Return the [x, y] coordinate for the center point of the cell that contains the specified text.  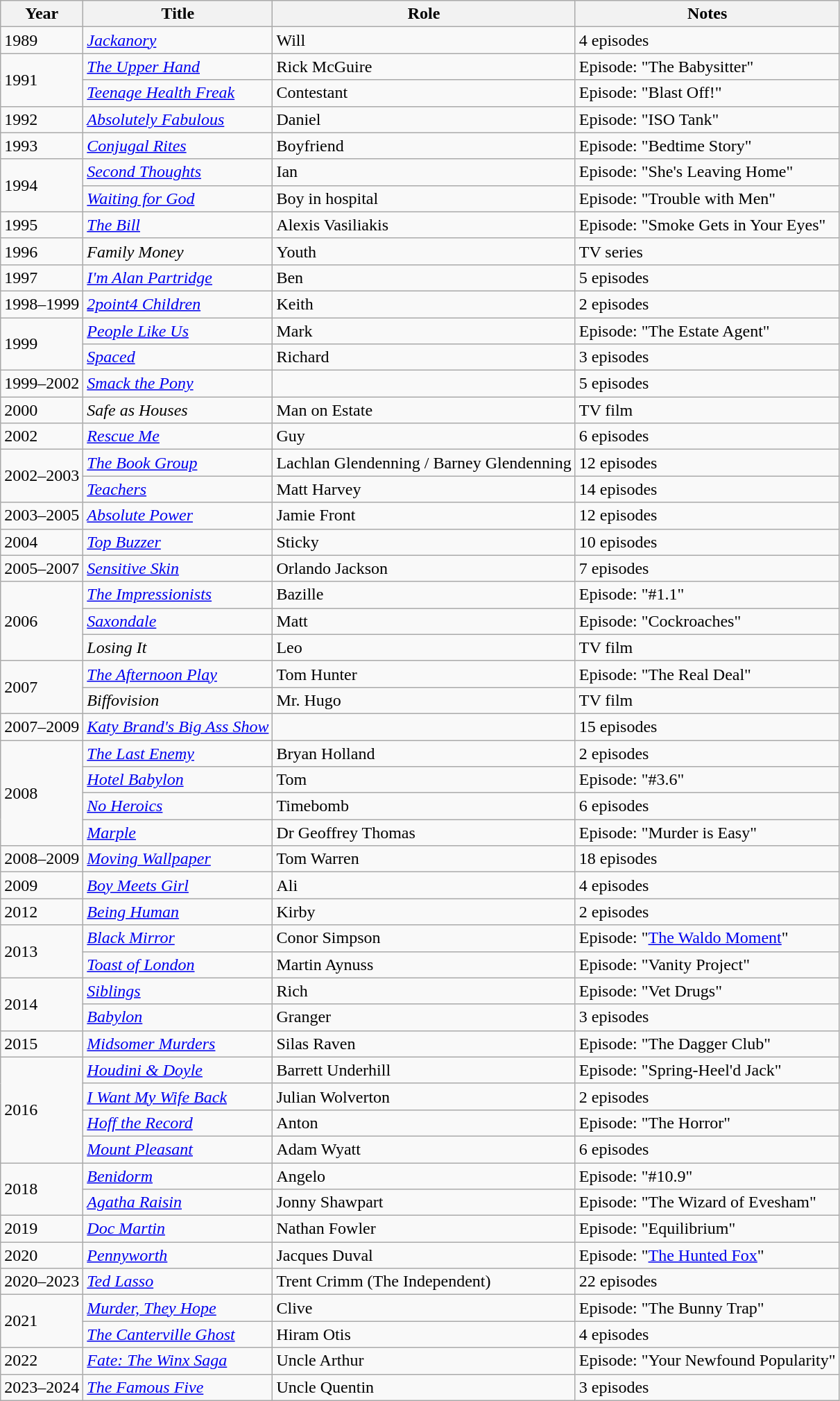
Episode: "The Wizard of Evesham" [708, 1203]
Jonny Shawpart [424, 1203]
Anton [424, 1123]
Being Human [178, 912]
Moving Wallpaper [178, 859]
I'm Alan Partridge [178, 278]
Episode: "Vanity Project" [708, 965]
Role [424, 14]
I Want My Wife Back [178, 1096]
Mr. Hugo [424, 700]
Rescue Me [178, 436]
2016 [42, 1110]
1995 [42, 225]
Doc Martin [178, 1229]
Episode: "The Bunny Trap" [708, 1308]
Silas Raven [424, 1044]
Notes [708, 14]
Episode: "The Waldo Moment" [708, 938]
1996 [42, 251]
Trent Crimm (The Independent) [424, 1282]
Episode: "The Real Deal" [708, 674]
14 episodes [708, 489]
Leo [424, 647]
Title [178, 14]
Kirby [424, 912]
Teenage Health Freak [178, 93]
Episode: "Equilibrium" [708, 1229]
Orlando Jackson [424, 568]
2point4 Children [178, 304]
Rich [424, 991]
Episode: "Murder is Easy" [708, 833]
1999 [42, 344]
Uncle Arthur [424, 1361]
Biffovision [178, 700]
2005–2007 [42, 568]
Will [424, 40]
Houdini & Doyle [178, 1070]
The Bill [178, 225]
1991 [42, 80]
2002 [42, 436]
The Afternoon Play [178, 674]
Conjugal Rites [178, 146]
Episode: "Bedtime Story" [708, 146]
1998–1999 [42, 304]
The Book Group [178, 463]
Siblings [178, 991]
Episode: "The Hunted Fox" [708, 1255]
Timebomb [424, 806]
Safe as Houses [178, 410]
Clive [424, 1308]
Teachers [178, 489]
1997 [42, 278]
Daniel [424, 119]
Episode: "Spring-Heel'd Jack" [708, 1070]
Nathan Fowler [424, 1229]
2022 [42, 1361]
Keith [424, 304]
2021 [42, 1321]
Top Buzzer [178, 542]
1993 [42, 146]
Hiram Otis [424, 1334]
2006 [42, 621]
Episode: "The Estate Agent" [708, 331]
TV series [708, 251]
Absolutely Fabulous [178, 119]
The Canterville Ghost [178, 1334]
Second Thoughts [178, 172]
Episode: "Blast Off!" [708, 93]
Episode: "The Horror" [708, 1123]
Boy Meets Girl [178, 885]
Angelo [424, 1176]
Ted Lasso [178, 1282]
Contestant [424, 93]
Murder, They Hope [178, 1308]
Dr Geoffrey Thomas [424, 833]
Saxondale [178, 621]
2023–2024 [42, 1387]
2008–2009 [42, 859]
Bazille [424, 595]
Tom [424, 780]
Matt [424, 621]
2020 [42, 1255]
Episode: "#3.6" [708, 780]
Losing It [178, 647]
2013 [42, 951]
Episode: "#10.9" [708, 1176]
Julian Wolverton [424, 1096]
Episode: "The Babysitter" [708, 67]
Fate: The Winx Saga [178, 1361]
Richard [424, 357]
Episode: "#1.1" [708, 595]
Black Mirror [178, 938]
Mark [424, 331]
Adam Wyatt [424, 1149]
15 episodes [708, 727]
Episode: "Cockroaches" [708, 621]
Sticky [424, 542]
Episode: "Your Newfound Popularity" [708, 1361]
2012 [42, 912]
Sensitive Skin [178, 568]
2002–2003 [42, 476]
1992 [42, 119]
Hoff the Record [178, 1123]
1999–2002 [42, 384]
Episode: "ISO Tank" [708, 119]
2007 [42, 687]
Spaced [178, 357]
Granger [424, 1017]
Hotel Babylon [178, 780]
Bryan Holland [424, 753]
2014 [42, 1004]
Jackanory [178, 40]
Guy [424, 436]
7 episodes [708, 568]
Babylon [178, 1017]
Midsomer Murders [178, 1044]
Youth [424, 251]
Marple [178, 833]
Episode: "She's Leaving Home" [708, 172]
Jamie Front [424, 516]
Absolute Power [178, 516]
2019 [42, 1229]
Family Money [178, 251]
Smack the Pony [178, 384]
The Impressionists [178, 595]
Barrett Underhill [424, 1070]
Lachlan Glendenning / Barney Glendenning [424, 463]
22 episodes [708, 1282]
The Upper Hand [178, 67]
Boy in hospital [424, 198]
18 episodes [708, 859]
2018 [42, 1189]
2009 [42, 885]
Episode: "The Dagger Club" [708, 1044]
Conor Simpson [424, 938]
Martin Aynuss [424, 965]
2007–2009 [42, 727]
1989 [42, 40]
2000 [42, 410]
Agatha Raisin [178, 1203]
2020–2023 [42, 1282]
Episode: "Trouble with Men" [708, 198]
Matt Harvey [424, 489]
The Last Enemy [178, 753]
Toast of London [178, 965]
Tom Warren [424, 859]
Ian [424, 172]
Episode: "Vet Drugs" [708, 991]
Tom Hunter [424, 674]
1994 [42, 185]
2015 [42, 1044]
Uncle Quentin [424, 1387]
Boyfriend [424, 146]
Benidorm [178, 1176]
Waiting for God [178, 198]
Year [42, 14]
Mount Pleasant [178, 1149]
2003–2005 [42, 516]
Pennyworth [178, 1255]
The Famous Five [178, 1387]
Katy Brand's Big Ass Show [178, 727]
2008 [42, 792]
Man on Estate [424, 410]
Rick McGuire [424, 67]
People Like Us [178, 331]
Jacques Duval [424, 1255]
Episode: "Smoke Gets in Your Eyes" [708, 225]
No Heroics [178, 806]
10 episodes [708, 542]
Ben [424, 278]
Alexis Vasiliakis [424, 225]
2004 [42, 542]
Ali [424, 885]
